Locate the cell with the specified text and output its [x, y] center coordinate. 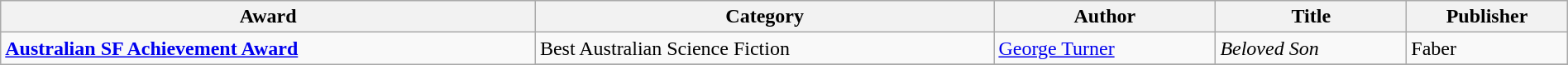
Beloved Son [1312, 48]
Title [1312, 17]
Best Australian Science Fiction [764, 48]
Award [268, 17]
Publisher [1487, 17]
Faber [1487, 48]
George Turner [1105, 48]
Author [1105, 17]
Australian SF Achievement Award [268, 48]
Category [764, 17]
